Return (x, y) of the center of cell containing provided text 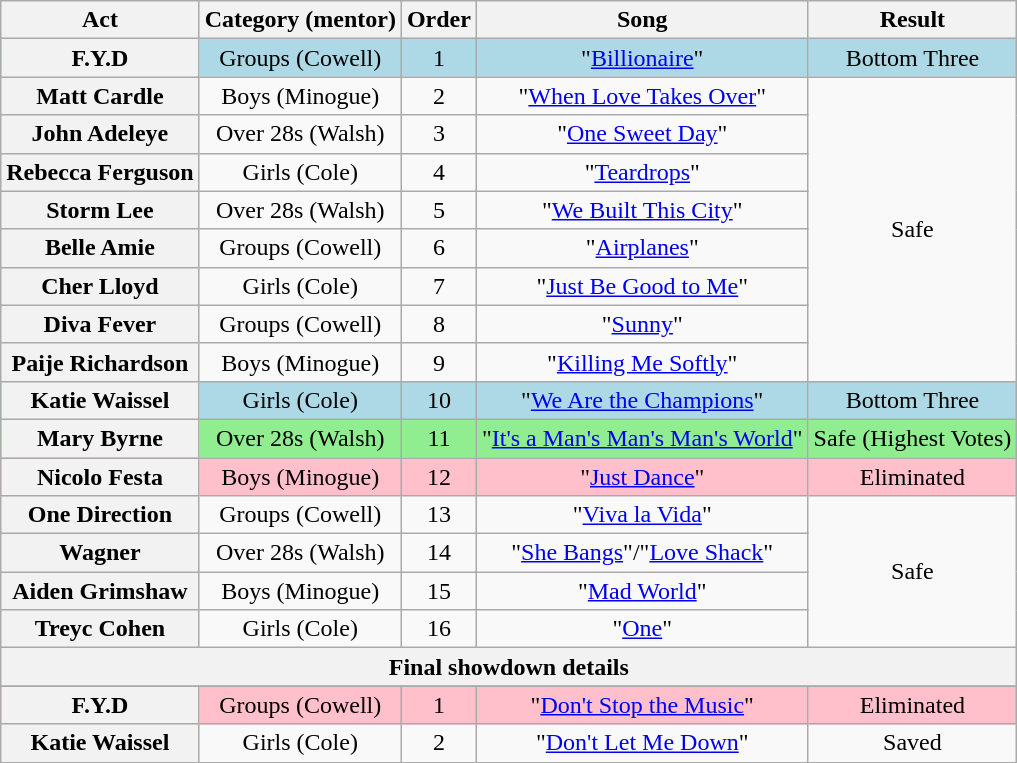
"One Sweet Day" (642, 134)
"We Built This City" (642, 210)
"When Love Takes Over" (642, 96)
Safe (Highest Votes) (912, 438)
"Just Dance" (642, 477)
"Airplanes" (642, 248)
Rebecca Ferguson (100, 172)
Nicolo Festa (100, 477)
Final showdown details (509, 667)
"Billionaire" (642, 58)
Diva Fever (100, 324)
6 (438, 248)
Act (100, 20)
"Teardrops" (642, 172)
4 (438, 172)
Song (642, 20)
Category (mentor) (300, 20)
Result (912, 20)
Belle Amie (100, 248)
"Don't Stop the Music" (642, 705)
16 (438, 629)
John Adeleye (100, 134)
Matt Cardle (100, 96)
Storm Lee (100, 210)
10 (438, 400)
"She Bangs"/"Love Shack" (642, 553)
13 (438, 515)
"Killing Me Softly" (642, 362)
"Viva la Vida" (642, 515)
"It's a Man's Man's Man's World" (642, 438)
3 (438, 134)
5 (438, 210)
"Just Be Good to Me" (642, 286)
Saved (912, 743)
One Direction (100, 515)
Treyc Cohen (100, 629)
15 (438, 591)
"One" (642, 629)
"We Are the Champions" (642, 400)
"Don't Let Me Down" (642, 743)
Mary Byrne (100, 438)
Cher Lloyd (100, 286)
8 (438, 324)
Paije Richardson (100, 362)
14 (438, 553)
9 (438, 362)
7 (438, 286)
"Sunny" (642, 324)
Aiden Grimshaw (100, 591)
11 (438, 438)
"Mad World" (642, 591)
Wagner (100, 553)
12 (438, 477)
Order (438, 20)
